For the text-containing cell, return its midpoint in (x, y) coordinate format. 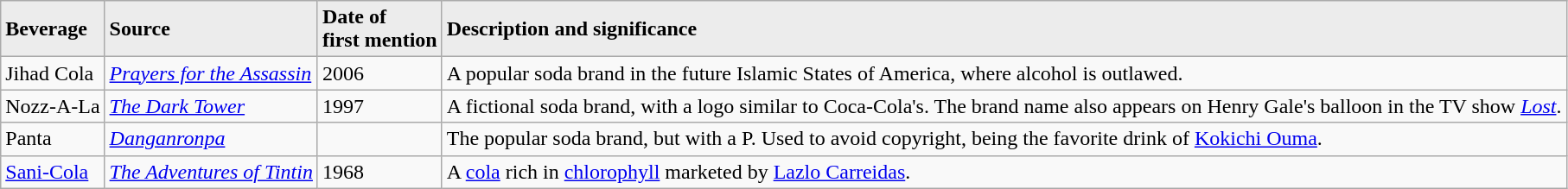
Date offirst mention (379, 29)
The Adventures of Tintin (211, 172)
The Dark Tower (211, 106)
Prayers for the Assassin (211, 73)
A popular soda brand in the future Islamic States of America, where alcohol is outlawed. (1004, 73)
1997 (379, 106)
Beverage (53, 29)
The popular soda brand, but with a P. Used to avoid copyright, being the favorite drink of Kokichi Ouma. (1004, 139)
Sani-Cola (53, 172)
Panta (53, 139)
2006 (379, 73)
Nozz-A-La (53, 106)
Jihad Cola (53, 73)
Source (211, 29)
A fictional soda brand, with a logo similar to Coca-Cola's. The brand name also appears on Henry Gale's balloon in the TV show Lost. (1004, 106)
Danganronpa (211, 139)
A cola rich in chlorophyll marketed by Lazlo Carreidas. (1004, 172)
Description and significance (1004, 29)
1968 (379, 172)
